Locate the cell with the specified text and output its [x, y] center coordinate. 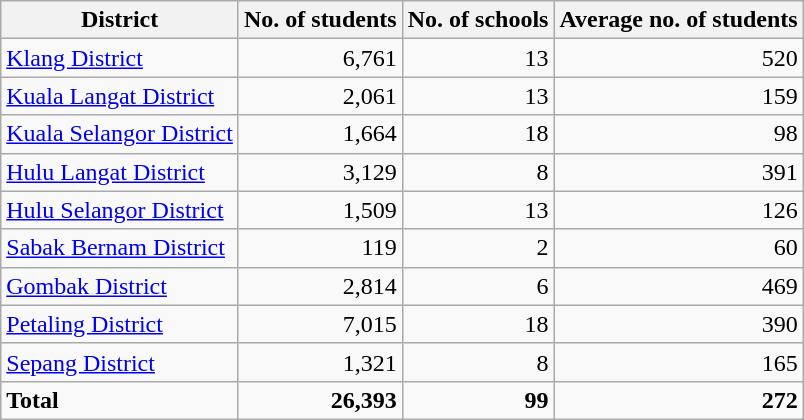
391 [678, 172]
No. of schools [478, 20]
390 [678, 324]
1,321 [320, 362]
Petaling District [120, 324]
Sepang District [120, 362]
520 [678, 58]
Hulu Selangor District [120, 210]
Total [120, 400]
126 [678, 210]
2,061 [320, 96]
99 [478, 400]
Klang District [120, 58]
No. of students [320, 20]
Sabak Bernam District [120, 248]
119 [320, 248]
469 [678, 286]
Hulu Langat District [120, 172]
Kuala Selangor District [120, 134]
60 [678, 248]
165 [678, 362]
98 [678, 134]
District [120, 20]
Kuala Langat District [120, 96]
26,393 [320, 400]
Gombak District [120, 286]
6 [478, 286]
2 [478, 248]
7,015 [320, 324]
Average no. of students [678, 20]
159 [678, 96]
6,761 [320, 58]
1,664 [320, 134]
3,129 [320, 172]
1,509 [320, 210]
2,814 [320, 286]
272 [678, 400]
